Return (x, y) of the center of cell containing provided text 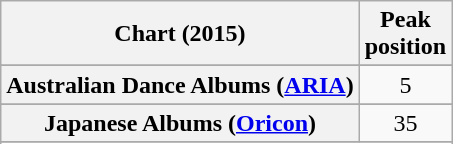
Australian Dance Albums (ARIA) (180, 85)
Peakposition (405, 34)
Chart (2015) (180, 34)
Japanese Albums (Oricon) (180, 123)
5 (405, 85)
35 (405, 123)
